Provide the (X, Y) coordinate of the cell's center where the given text is located.  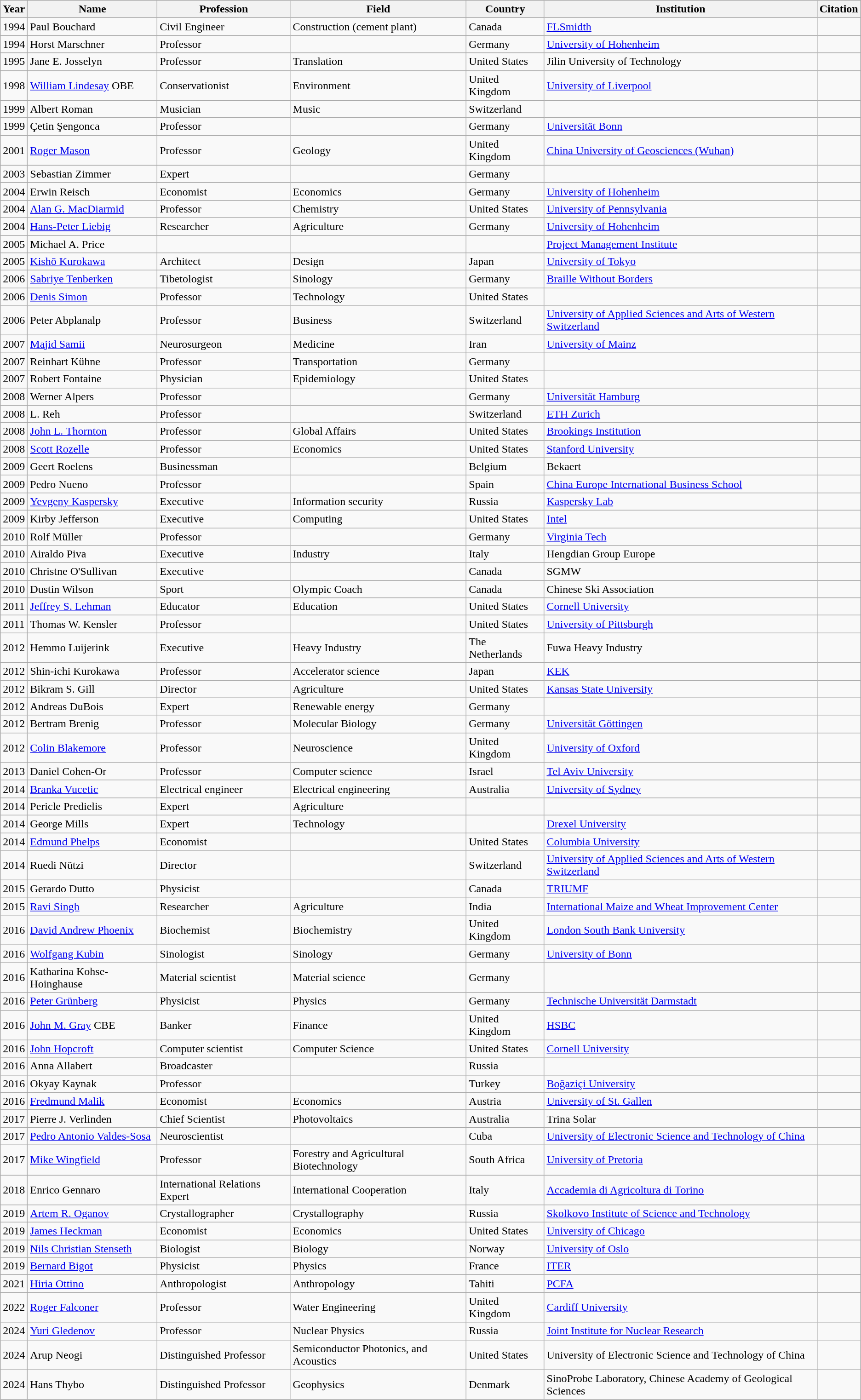
University of Liverpool (681, 86)
Jilin University of Technology (681, 62)
Businessman (224, 466)
London South Bank University (681, 930)
Christne O'Sullivan (92, 572)
Jane E. Josselyn (92, 62)
University of Tokyo (681, 262)
Global Affairs (378, 431)
Intel (681, 519)
Rolf Müller (92, 537)
Technische Universität Darmstadt (681, 1001)
L. Reh (92, 414)
Sinologist (224, 954)
Bikram S. Gill (92, 689)
Boğaziçi University (681, 1084)
University of Pennsylvania (681, 209)
Daniel Cohen-Or (92, 771)
Roger Falconer (92, 1307)
James Heckman (92, 1231)
George Mills (92, 824)
Musician (224, 109)
Ravi Singh (92, 907)
SinoProbe Laboratory, Chinese Academy of Geological Sciences (681, 1384)
Hengdian Group Europe (681, 554)
Material science (378, 978)
John M. Gray CBE (92, 1025)
Artem R. Oganov (92, 1214)
Austria (505, 1101)
University of St. Gallen (681, 1101)
Olympic Coach (378, 589)
Drexel University (681, 824)
Yevgeny Kaspersky (92, 501)
Skolkovo Institute of Science and Technology (681, 1214)
South Africa (505, 1160)
Hemmo Luijerink (92, 648)
ETH Zurich (681, 414)
Biology (378, 1249)
University of Pittsburgh (681, 624)
PCFA (681, 1284)
Forestry and Agricultural Biotechnology (378, 1160)
Stanford University (681, 449)
Biochemist (224, 930)
Semiconductor Photonics, and Acoustics (378, 1355)
John Hopcroft (92, 1049)
Geology (378, 150)
Accelerator science (378, 671)
Construction (cement plant) (378, 27)
Nils Christian Stenseth (92, 1249)
Computer science (378, 771)
Industry (378, 554)
Shin-ichi Kurokawa (92, 671)
Computing (378, 519)
Edmund Phelps (92, 841)
Bernard Bigot (92, 1266)
Erwin Reisch (92, 191)
Tibetologist (224, 279)
Bekaert (681, 466)
TRIUMF (681, 889)
Jeffrey S. Lehman (92, 607)
France (505, 1266)
University of Oslo (681, 1249)
Business (378, 320)
Finance (378, 1025)
Biochemistry (378, 930)
Biologist (224, 1249)
Broadcaster (224, 1066)
Yuri Gledenov (92, 1331)
Horst Marschner (92, 44)
China University of Geosciences (Wuhan) (681, 150)
Kaspersky Lab (681, 501)
Bertram Brenig (92, 724)
Epidemiology (378, 379)
KEK (681, 671)
Neuroscience (378, 748)
Pedro Nueno (92, 484)
Kishō Kurokawa (92, 262)
Citation (839, 9)
China Europe International Business School (681, 484)
University of Chicago (681, 1231)
William Lindesay OBE (92, 86)
Okyay Kaynak (92, 1084)
Pericle Predielis (92, 806)
Design (378, 262)
Neurosurgeon (224, 344)
Wolfgang Kubin (92, 954)
Chemistry (378, 209)
Fredmund Malik (92, 1101)
Joint Institute for Nuclear Research (681, 1331)
University of Bonn (681, 954)
Environment (378, 86)
Roger Mason (92, 150)
2018 (14, 1189)
Israel (505, 771)
India (505, 907)
Columbia University (681, 841)
Michael A. Price (92, 244)
Peter Abplanalp (92, 320)
Universität Hamburg (681, 396)
Airaldo Piva (92, 554)
Computer scientist (224, 1049)
Information security (378, 501)
Albert Roman (92, 109)
Enrico Gennaro (92, 1189)
2021 (14, 1284)
Medicine (378, 344)
2022 (14, 1307)
Virginia Tech (681, 537)
Universität Bonn (681, 126)
Majid Samii (92, 344)
2013 (14, 771)
Werner Alpers (92, 396)
Transportation (378, 361)
Ruedi Nützi (92, 866)
Geert Roelens (92, 466)
Chief Scientist (224, 1119)
International Relations Expert (224, 1189)
Mike Wingfield (92, 1160)
Pierre J. Verlinden (92, 1119)
University of Pretoria (681, 1160)
2003 (14, 174)
Reinhart Kühne (92, 361)
Andreas DuBois (92, 706)
Physician (224, 379)
ITER (681, 1266)
Sport (224, 589)
Heavy Industry (378, 648)
Peter Grünberg (92, 1001)
Sabriye Tenberken (92, 279)
Norway (505, 1249)
University of Oxford (681, 748)
Renewable energy (378, 706)
Conservationist (224, 86)
Iran (505, 344)
Scott Rozelle (92, 449)
Education (378, 607)
Universität Göttingen (681, 724)
Branka Vucetic (92, 789)
The Netherlands (505, 648)
David Andrew Phoenix (92, 930)
Water Engineering (378, 1307)
Electrical engineering (378, 789)
Katharina Kohse-Hoinghause (92, 978)
Spain (505, 484)
Profession (224, 9)
International Maize and Wheat Improvement Center (681, 907)
Fuwa Heavy Industry (681, 648)
Civil Engineer (224, 27)
Belgium (505, 466)
Thomas W. Kensler (92, 624)
Architect (224, 262)
Nuclear Physics (378, 1331)
Name (92, 9)
Photovoltaics (378, 1119)
Tel Aviv University (681, 771)
Music (378, 109)
Country (505, 9)
University of Mainz (681, 344)
Hiria Ottino (92, 1284)
Dustin Wilson (92, 589)
Accademia di Agricoltura di Torino (681, 1189)
Alan G. MacDiarmid (92, 209)
Gerardo Dutto (92, 889)
Arup Neogi (92, 1355)
John L. Thornton (92, 431)
Kansas State University (681, 689)
Year (14, 9)
Field (378, 9)
Sebastian Zimmer (92, 174)
1998 (14, 86)
Anthropology (378, 1284)
International Cooperation (378, 1189)
Cardiff University (681, 1307)
HSBC (681, 1025)
Braille Without Borders (681, 279)
Project Management Institute (681, 244)
Brookings Institution (681, 431)
Trina Solar (681, 1119)
Computer Science (378, 1049)
Pedro Antonio Valdes-Sosa (92, 1136)
Denmark (505, 1384)
Translation (378, 62)
1995 (14, 62)
Chinese Ski Association (681, 589)
Colin Blakemore (92, 748)
Cuba (505, 1136)
Kirby Jefferson (92, 519)
Neuroscientist (224, 1136)
Turkey (505, 1084)
Denis Simon (92, 297)
FLSmidth (681, 27)
Geophysics (378, 1384)
SGMW (681, 572)
Molecular Biology (378, 724)
Crystallographer (224, 1214)
Electrical engineer (224, 789)
Hans Thybo (92, 1384)
Material scientist (224, 978)
Hans-Peter Liebig (92, 226)
Çetin Şengonca (92, 126)
Crystallography (378, 1214)
Educator (224, 607)
University of Sydney (681, 789)
2001 (14, 150)
Paul Bouchard (92, 27)
Institution (681, 9)
Banker (224, 1025)
Anthropologist (224, 1284)
Robert Fontaine (92, 379)
Tahiti (505, 1284)
Anna Allabert (92, 1066)
